Provide the (X, Y) coordinate of the cell's center where the given text is located.  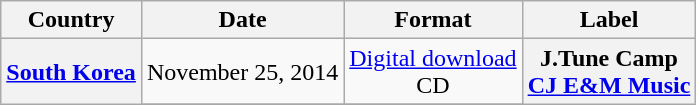
Country (72, 20)
J.Tune CampCJ E&M Music (609, 72)
Date (242, 20)
Label (609, 20)
November 25, 2014 (242, 72)
South Korea (72, 72)
Digital downloadCD (433, 72)
Format (433, 20)
